Provide the (x, y) coordinate of the cell's center where the given text is located.  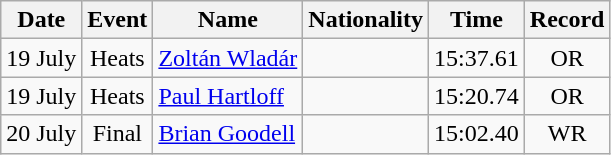
WR (567, 134)
15:20.74 (477, 96)
15:37.61 (477, 58)
Final (118, 134)
Zoltán Wladár (228, 58)
Nationality (366, 20)
Event (118, 20)
15:02.40 (477, 134)
Time (477, 20)
Paul Hartloff (228, 96)
Date (42, 20)
Brian Goodell (228, 134)
20 July (42, 134)
Record (567, 20)
Name (228, 20)
